Pinpoint the cell where the given text exists, returning its (X, Y) midpoint coordinate. 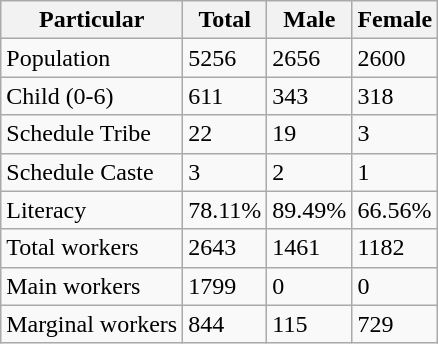
2643 (225, 248)
Schedule Tribe (92, 134)
1799 (225, 286)
19 (310, 134)
1461 (310, 248)
729 (395, 324)
2 (310, 172)
Male (310, 20)
2656 (310, 58)
5256 (225, 58)
Main workers (92, 286)
66.56% (395, 210)
Marginal workers (92, 324)
Female (395, 20)
Total workers (92, 248)
Particular (92, 20)
Schedule Caste (92, 172)
Literacy (92, 210)
1182 (395, 248)
89.49% (310, 210)
611 (225, 96)
844 (225, 324)
Total (225, 20)
78.11% (225, 210)
115 (310, 324)
Population (92, 58)
1 (395, 172)
2600 (395, 58)
Child (0-6) (92, 96)
343 (310, 96)
22 (225, 134)
318 (395, 96)
